Detect which cell encompasses the target text, then output its (x, y) center coordinate. 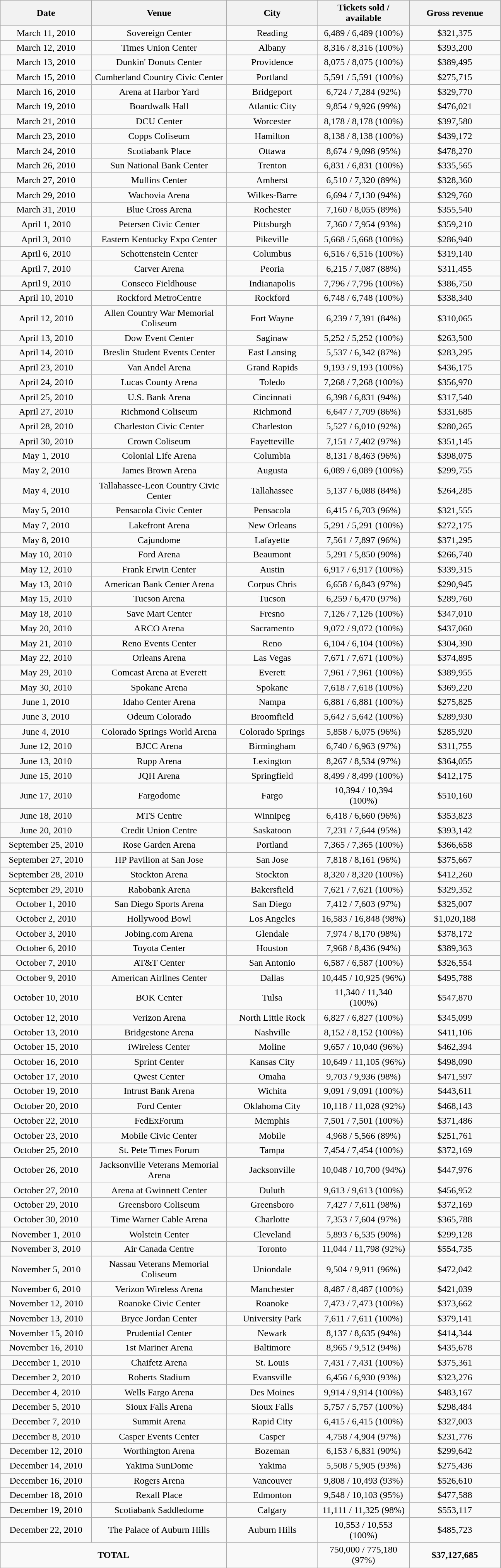
Sprint Center (159, 1062)
Bozeman (272, 1451)
November 1, 2010 (46, 1234)
Memphis (272, 1121)
October 29, 2010 (46, 1205)
6,104 / 6,104 (100%) (363, 643)
Toronto (272, 1249)
11,340 / 11,340 (100%) (363, 998)
Yakima SunDome (159, 1466)
American Airlines Center (159, 978)
Intrust Bank Arena (159, 1091)
Rabobank Arena (159, 889)
$414,344 (455, 1333)
October 13, 2010 (46, 1032)
Evansville (272, 1377)
9,613 / 9,613 (100%) (363, 1190)
$443,611 (455, 1091)
6,489 / 6,489 (100%) (363, 33)
8,320 / 8,320 (100%) (363, 874)
November 5, 2010 (46, 1269)
October 9, 2010 (46, 978)
Colonial Life Arena (159, 456)
Newark (272, 1333)
Charleston (272, 426)
October 1, 2010 (46, 904)
Van Andel Arena (159, 367)
$379,141 (455, 1318)
$299,755 (455, 471)
9,072 / 9,072 (100%) (363, 628)
ARCO Arena (159, 628)
Edmonton (272, 1495)
$485,723 (455, 1530)
6,153 / 6,831 (90%) (363, 1451)
9,808 / 10,493 (93%) (363, 1481)
$439,172 (455, 136)
May 2, 2010 (46, 471)
North Little Rock (272, 1018)
Columbia (272, 456)
9,657 / 10,040 (96%) (363, 1047)
5,642 / 5,642 (100%) (363, 717)
October 22, 2010 (46, 1121)
$264,285 (455, 491)
7,268 / 7,268 (100%) (363, 382)
Worcester (272, 121)
$371,486 (455, 1121)
April 25, 2010 (46, 397)
$298,484 (455, 1407)
$321,555 (455, 511)
Wells Fargo Arena (159, 1392)
$299,128 (455, 1234)
Broomfield (272, 717)
7,473 / 7,473 (100%) (363, 1304)
6,740 / 6,963 (97%) (363, 746)
Casper (272, 1436)
September 29, 2010 (46, 889)
$275,436 (455, 1466)
$412,175 (455, 776)
Jacksonville (272, 1170)
Duluth (272, 1190)
$329,770 (455, 92)
Conseco Fieldhouse (159, 283)
May 4, 2010 (46, 491)
Reno Events Center (159, 643)
Indianapolis (272, 283)
$366,658 (455, 845)
$468,143 (455, 1106)
$389,495 (455, 62)
5,252 / 5,252 (100%) (363, 338)
Stockton (272, 874)
Tampa (272, 1150)
Bridgestone Arena (159, 1032)
Las Vegas (272, 658)
Providence (272, 62)
$339,315 (455, 569)
Boardwalk Hall (159, 106)
December 1, 2010 (46, 1362)
October 7, 2010 (46, 963)
$386,750 (455, 283)
5,893 / 6,535 (90%) (363, 1234)
Toyota Center (159, 948)
December 22, 2010 (46, 1530)
BOK Center (159, 998)
May 29, 2010 (46, 672)
5,508 / 5,905 (93%) (363, 1466)
Cajundome (159, 540)
$351,145 (455, 441)
Rockford MetroCentre (159, 298)
$283,295 (455, 353)
Mobile Civic Center (159, 1135)
7,454 / 7,454 (100%) (363, 1150)
Everett (272, 672)
Pikeville (272, 239)
$412,260 (455, 874)
Amherst (272, 180)
Albany (272, 48)
$299,642 (455, 1451)
$373,662 (455, 1304)
November 6, 2010 (46, 1289)
December 12, 2010 (46, 1451)
December 18, 2010 (46, 1495)
7,365 / 7,365 (100%) (363, 845)
Oklahoma City (272, 1106)
Roanoke Civic Center (159, 1304)
6,827 / 6,827 (100%) (363, 1018)
$347,010 (455, 613)
June 18, 2010 (46, 816)
$275,825 (455, 702)
October 25, 2010 (46, 1150)
The Palace of Auburn Hills (159, 1530)
$359,210 (455, 224)
Yakima (272, 1466)
Schottenstein Center (159, 254)
$472,042 (455, 1269)
7,353 / 7,604 (97%) (363, 1220)
$498,090 (455, 1062)
7,618 / 7,618 (100%) (363, 687)
East Lansing (272, 353)
October 12, 2010 (46, 1018)
$280,265 (455, 426)
Manchester (272, 1289)
5,527 / 6,010 (92%) (363, 426)
Rogers Arena (159, 1481)
7,431 / 7,431 (100%) (363, 1362)
$37,127,685 (455, 1555)
April 9, 2010 (46, 283)
AT&T Center (159, 963)
JQH Arena (159, 776)
May 8, 2010 (46, 540)
Casper Events Center (159, 1436)
Verizon Arena (159, 1018)
March 21, 2010 (46, 121)
Pensacola Civic Center (159, 511)
8,965 / 9,512 (94%) (363, 1348)
San Jose (272, 860)
Lafayette (272, 540)
Bakersfield (272, 889)
Colorado Springs World Arena (159, 732)
7,968 / 8,436 (94%) (363, 948)
6,917 / 6,917 (100%) (363, 569)
10,445 / 10,925 (96%) (363, 978)
$231,776 (455, 1436)
San Diego Sports Arena (159, 904)
10,394 / 10,394 (100%) (363, 796)
$285,920 (455, 732)
Wilkes-Barre (272, 195)
7,671 / 7,671 (100%) (363, 658)
$338,340 (455, 298)
6,456 / 6,930 (93%) (363, 1377)
Saskatoon (272, 830)
Pittsburgh (272, 224)
$483,167 (455, 1392)
Qwest Center (159, 1076)
September 25, 2010 (46, 845)
Roberts Stadium (159, 1377)
MTS Centre (159, 816)
7,621 / 7,621 (100%) (363, 889)
$329,760 (455, 195)
October 19, 2010 (46, 1091)
Dallas (272, 978)
Roanoke (272, 1304)
Rochester (272, 210)
5,537 / 6,342 (87%) (363, 353)
March 27, 2010 (46, 180)
$462,394 (455, 1047)
$375,361 (455, 1362)
$478,270 (455, 151)
8,075 / 8,075 (100%) (363, 62)
April 30, 2010 (46, 441)
March 19, 2010 (46, 106)
$476,021 (455, 106)
James Brown Arena (159, 471)
6,415 / 6,415 (100%) (363, 1421)
$317,540 (455, 397)
Pensacola (272, 511)
Nashville (272, 1032)
Corpus Chris (272, 584)
May 10, 2010 (46, 555)
$436,175 (455, 367)
Date (46, 13)
7,160 / 8,055 (89%) (363, 210)
$456,952 (455, 1190)
6,647 / 7,709 (86%) (363, 411)
April 1, 2010 (46, 224)
March 23, 2010 (46, 136)
$263,500 (455, 338)
Austin (272, 569)
Petersen Civic Center (159, 224)
$289,760 (455, 599)
Uniondale (272, 1269)
7,611 / 7,611 (100%) (363, 1318)
6,398 / 6,831 (94%) (363, 397)
Tulsa (272, 998)
$375,667 (455, 860)
March 12, 2010 (46, 48)
June 17, 2010 (46, 796)
9,854 / 9,926 (99%) (363, 106)
Lakefront Arena (159, 525)
750,000 / 775,180 (97%) (363, 1555)
Dow Event Center (159, 338)
Crown Coliseum (159, 441)
December 14, 2010 (46, 1466)
Sioux Falls (272, 1407)
6,881 / 6,881 (100%) (363, 702)
Tucson Arena (159, 599)
June 15, 2010 (46, 776)
5,858 / 6,075 (96%) (363, 732)
March 15, 2010 (46, 77)
Richmond Coliseum (159, 411)
Dunkin' Donuts Center (159, 62)
8,499 / 8,499 (100%) (363, 776)
Allen Country War Memorial Coliseum (159, 318)
Rexall Place (159, 1495)
Stockton Arena (159, 874)
8,137 / 8,635 (94%) (363, 1333)
$335,565 (455, 165)
$289,930 (455, 717)
October 20, 2010 (46, 1106)
Rose Garden Arena (159, 845)
7,126 / 7,126 (100%) (363, 613)
11,111 / 11,325 (98%) (363, 1510)
Scotiabank Place (159, 151)
6,516 / 6,516 (100%) (363, 254)
Hamilton (272, 136)
$447,976 (455, 1170)
7,427 / 7,611 (98%) (363, 1205)
Venue (159, 13)
Tallahassee (272, 491)
$411,106 (455, 1032)
May 5, 2010 (46, 511)
5,668 / 5,668 (100%) (363, 239)
5,757 / 5,757 (100%) (363, 1407)
6,089 / 6,089 (100%) (363, 471)
New Orleans (272, 525)
7,561 / 7,897 (96%) (363, 540)
$526,610 (455, 1481)
$477,588 (455, 1495)
University Park (272, 1318)
Gross revenue (455, 13)
Bridgeport (272, 92)
St. Louis (272, 1362)
Save Mart Center (159, 613)
December 7, 2010 (46, 1421)
May 22, 2010 (46, 658)
7,412 / 7,603 (97%) (363, 904)
$251,761 (455, 1135)
iWireless Center (159, 1047)
10,553 / 10,553 (100%) (363, 1530)
Calgary (272, 1510)
Fargodome (159, 796)
Columbus (272, 254)
7,961 / 7,961 (100%) (363, 672)
Lucas County Arena (159, 382)
Rupp Arena (159, 761)
Des Moines (272, 1392)
December 4, 2010 (46, 1392)
Credit Union Centre (159, 830)
$1,020,188 (455, 919)
March 13, 2010 (46, 62)
Wichita (272, 1091)
Reading (272, 33)
$311,455 (455, 269)
4,758 / 4,904 (97%) (363, 1436)
December 8, 2010 (46, 1436)
Wachovia Arena (159, 195)
October 23, 2010 (46, 1135)
$393,200 (455, 48)
April 14, 2010 (46, 353)
Fargo (272, 796)
$329,352 (455, 889)
Omaha (272, 1076)
$353,823 (455, 816)
$286,940 (455, 239)
Time Warner Cable Arena (159, 1220)
Nampa (272, 702)
Orleans Arena (159, 658)
April 23, 2010 (46, 367)
Sioux Falls Arena (159, 1407)
$547,870 (455, 998)
October 27, 2010 (46, 1190)
6,510 / 7,320 (89%) (363, 180)
Toledo (272, 382)
April 6, 2010 (46, 254)
April 27, 2010 (46, 411)
1st Mariner Arena (159, 1348)
$321,375 (455, 33)
10,649 / 11,105 (96%) (363, 1062)
6,694 / 7,130 (94%) (363, 195)
October 10, 2010 (46, 998)
TOTAL (114, 1555)
Sovereign Center (159, 33)
October 3, 2010 (46, 933)
Fresno (272, 613)
$374,895 (455, 658)
Comcast Arena at Everett (159, 672)
10,048 / 10,700 (94%) (363, 1170)
April 13, 2010 (46, 338)
9,914 / 9,914 (100%) (363, 1392)
$510,160 (455, 796)
8,178 / 8,178 (100%) (363, 121)
October 17, 2010 (46, 1076)
$393,142 (455, 830)
San Diego (272, 904)
March 11, 2010 (46, 33)
Frank Erwin Center (159, 569)
7,231 / 7,644 (95%) (363, 830)
Arena at Gwinnett Center (159, 1190)
Moline (272, 1047)
March 29, 2010 (46, 195)
Charlotte (272, 1220)
Glendale (272, 933)
8,152 / 8,152 (100%) (363, 1032)
DCU Center (159, 121)
November 3, 2010 (46, 1249)
March 26, 2010 (46, 165)
Jobing.com Arena (159, 933)
$327,003 (455, 1421)
Tallahassee-Leon Country Civic Center (159, 491)
FedExForum (159, 1121)
6,587 / 6,587 (100%) (363, 963)
Lexington (272, 761)
Saginaw (272, 338)
November 15, 2010 (46, 1333)
April 7, 2010 (46, 269)
7,501 / 7,501 (100%) (363, 1121)
6,724 / 7,284 (92%) (363, 92)
Tickets sold / available (363, 13)
$331,685 (455, 411)
5,591 / 5,591 (100%) (363, 77)
Greensboro (272, 1205)
June 1, 2010 (46, 702)
Atlantic City (272, 106)
Jacksonville Veterans Memorial Arena (159, 1170)
May 7, 2010 (46, 525)
April 12, 2010 (46, 318)
September 27, 2010 (46, 860)
6,418 / 6,660 (96%) (363, 816)
May 1, 2010 (46, 456)
Copps Coliseum (159, 136)
June 4, 2010 (46, 732)
June 20, 2010 (46, 830)
Auburn Hills (272, 1530)
$356,970 (455, 382)
$389,955 (455, 672)
6,239 / 7,391 (84%) (363, 318)
Colorado Springs (272, 732)
6,658 / 6,843 (97%) (363, 584)
$355,540 (455, 210)
$398,075 (455, 456)
November 12, 2010 (46, 1304)
October 15, 2010 (46, 1047)
April 28, 2010 (46, 426)
9,548 / 10,103 (95%) (363, 1495)
7,360 / 7,954 (93%) (363, 224)
Augusta (272, 471)
8,138 / 8,138 (100%) (363, 136)
Wolstein Center (159, 1234)
Summit Arena (159, 1421)
Mobile (272, 1135)
9,504 / 9,911 (96%) (363, 1269)
Idaho Center Arena (159, 702)
Greensboro Coliseum (159, 1205)
Spokane (272, 687)
Prudential Center (159, 1333)
11,044 / 11,798 (92%) (363, 1249)
4,968 / 5,566 (89%) (363, 1135)
Blue Cross Arena (159, 210)
5,137 / 6,088 (84%) (363, 491)
April 24, 2010 (46, 382)
Rapid City (272, 1421)
Verizon Wireless Arena (159, 1289)
June 3, 2010 (46, 717)
Winnipeg (272, 816)
$345,099 (455, 1018)
December 5, 2010 (46, 1407)
Grand Rapids (272, 367)
$266,740 (455, 555)
Times Union Center (159, 48)
$554,735 (455, 1249)
9,193 / 9,193 (100%) (363, 367)
April 10, 2010 (46, 298)
6,415 / 6,703 (96%) (363, 511)
Spokane Arena (159, 687)
Richmond (272, 411)
Fayetteville (272, 441)
8,316 / 8,316 (100%) (363, 48)
6,748 / 6,748 (100%) (363, 298)
San Antonio (272, 963)
Fort Wayne (272, 318)
9,091 / 9,091 (100%) (363, 1091)
October 16, 2010 (46, 1062)
$378,172 (455, 933)
8,267 / 8,534 (97%) (363, 761)
$365,788 (455, 1220)
$304,390 (455, 643)
$553,117 (455, 1510)
Springfield (272, 776)
$311,755 (455, 746)
9,703 / 9,936 (98%) (363, 1076)
HP Pavilion at San Jose (159, 860)
5,291 / 5,850 (90%) (363, 555)
7,796 / 7,796 (100%) (363, 283)
$421,039 (455, 1289)
$435,678 (455, 1348)
November 13, 2010 (46, 1318)
Ottawa (272, 151)
December 16, 2010 (46, 1481)
$364,055 (455, 761)
May 12, 2010 (46, 569)
6,259 / 6,470 (97%) (363, 599)
Sun National Bank Center (159, 165)
BJCC Arena (159, 746)
Cumberland Country Civic Center (159, 77)
8,487 / 8,487 (100%) (363, 1289)
Cincinnati (272, 397)
8,131 / 8,463 (96%) (363, 456)
$437,060 (455, 628)
Kansas City (272, 1062)
$310,065 (455, 318)
$325,007 (455, 904)
Bryce Jordan Center (159, 1318)
16,583 / 16,848 (98%) (363, 919)
Ford Center (159, 1106)
Trenton (272, 165)
American Bank Center Arena (159, 584)
Los Angeles (272, 919)
June 12, 2010 (46, 746)
Mullins Center (159, 180)
May 13, 2010 (46, 584)
Arena at Harbor Yard (159, 92)
Charleston Civic Center (159, 426)
$369,220 (455, 687)
May 30, 2010 (46, 687)
Eastern Kentucky Expo Center (159, 239)
December 19, 2010 (46, 1510)
City (272, 13)
6,831 / 6,831 (100%) (363, 165)
7,151 / 7,402 (97%) (363, 441)
$290,945 (455, 584)
Air Canada Centre (159, 1249)
Hollywood Bowl (159, 919)
$326,554 (455, 963)
September 28, 2010 (46, 874)
Vancouver (272, 1481)
Houston (272, 948)
April 3, 2010 (46, 239)
Worthington Arena (159, 1451)
October 26, 2010 (46, 1170)
Breslin Student Events Center (159, 353)
7,818 / 8,161 (96%) (363, 860)
6,215 / 7,087 (88%) (363, 269)
$371,295 (455, 540)
8,674 / 9,098 (95%) (363, 151)
Baltimore (272, 1348)
Peoria (272, 269)
Sacramento (272, 628)
October 30, 2010 (46, 1220)
March 16, 2010 (46, 92)
Ford Arena (159, 555)
May 21, 2010 (46, 643)
October 6, 2010 (46, 948)
Scotiabank Saddledome (159, 1510)
Nassau Veterans Memorial Coliseum (159, 1269)
Beaumont (272, 555)
Reno (272, 643)
Carver Arena (159, 269)
$495,788 (455, 978)
March 24, 2010 (46, 151)
7,974 / 8,170 (98%) (363, 933)
$389,363 (455, 948)
November 16, 2010 (46, 1348)
Tucson (272, 599)
May 15, 2010 (46, 599)
Cleveland (272, 1234)
May 20, 2010 (46, 628)
$471,597 (455, 1076)
U.S. Bank Arena (159, 397)
5,291 / 5,291 (100%) (363, 525)
June 13, 2010 (46, 761)
10,118 / 11,028 (92%) (363, 1106)
December 2, 2010 (46, 1377)
May 18, 2010 (46, 613)
$275,715 (455, 77)
$323,276 (455, 1377)
$328,360 (455, 180)
$272,175 (455, 525)
$397,580 (455, 121)
Odeum Colorado (159, 717)
Birmingham (272, 746)
March 31, 2010 (46, 210)
Rockford (272, 298)
St. Pete Times Forum (159, 1150)
Chaifetz Arena (159, 1362)
October 2, 2010 (46, 919)
$319,140 (455, 254)
